From the cell containing the given text, extract its center point as (X, Y) coordinate. 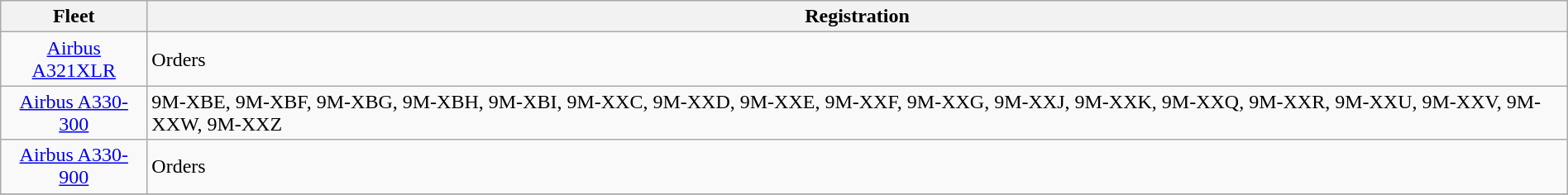
Airbus A330-300 (74, 112)
9M-XBE, 9M-XBF, 9M-XBG, 9M-XBH, 9M-XBI, 9M-XXC, 9M-XXD, 9M-XXE, 9M-XXF, 9M-XXG, 9M-XXJ, 9M-XXK, 9M-XXQ, 9M-XXR, 9M-XXU, 9M-XXV, 9M-XXW, 9M-XXZ (857, 112)
Registration (857, 17)
Fleet (74, 17)
Airbus A330-900 (74, 167)
Airbus A321XLR (74, 59)
